Find where the given text appears and provide that cell's center as (x, y) coordinate. 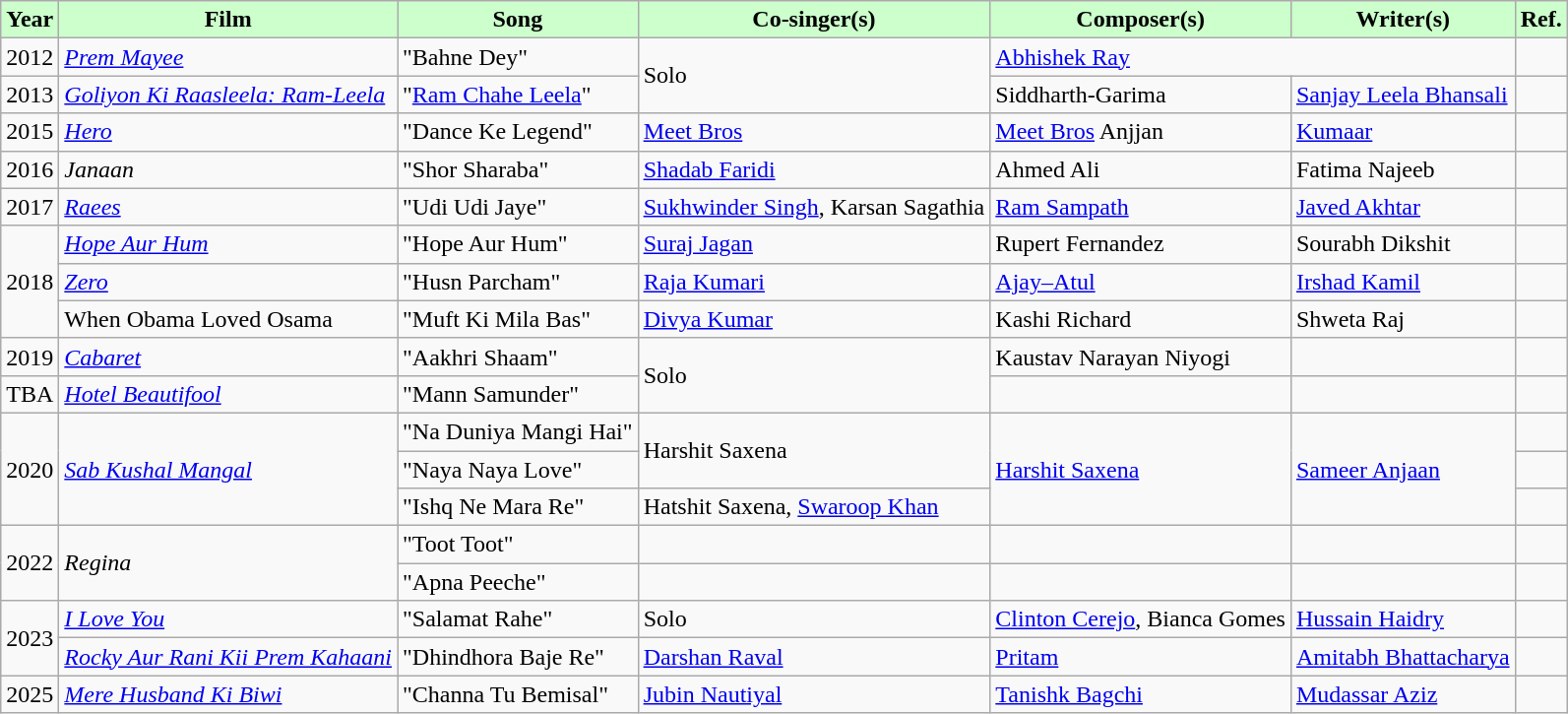
"Muft Ki Mila Bas" (518, 319)
"Udi Udi Jaye" (518, 207)
"Channa Tu Bemisal" (518, 694)
Sourabh Dikshit (1403, 244)
Kumaar (1403, 132)
TBA (30, 394)
Janaan (228, 169)
Sab Kushal Mangal (228, 469)
Meet Bros Anjjan (1141, 132)
Goliyon Ki Raasleela: Ram-Leela (228, 95)
Hope Aur Hum (228, 244)
"Na Duniya Mangi Hai" (518, 431)
Jubin Nautiyal (814, 694)
Shweta Raj (1403, 319)
Film (228, 20)
Cabaret (228, 357)
2012 (30, 57)
"Dhindhora Baje Re" (518, 657)
Abhishek Ray (1252, 57)
Zero (228, 282)
Year (30, 20)
Prem Mayee (228, 57)
"Apna Peeche" (518, 582)
Tanishk Bagchi (1141, 694)
"Dance Ke Legend" (518, 132)
Hatshit Saxena, Swaroop Khan (814, 507)
Suraj Jagan (814, 244)
Shadab Faridi (814, 169)
Irshad Kamil (1403, 282)
Hussain Haidry (1403, 619)
Composer(s) (1141, 20)
2015 (30, 132)
Sanjay Leela Bhansali (1403, 95)
Raees (228, 207)
Writer(s) (1403, 20)
Raja Kumari (814, 282)
Javed Akhtar (1403, 207)
Mudassar Aziz (1403, 694)
"Hope Aur Hum" (518, 244)
Kaustav Narayan Niyogi (1141, 357)
Song (518, 20)
Sameer Anjaan (1403, 469)
Pritam (1141, 657)
Fatima Najeeb (1403, 169)
"Salamat Rahe" (518, 619)
2025 (30, 694)
"Shor Sharaba" (518, 169)
Ahmed Ali (1141, 169)
Mere Husband Ki Biwi (228, 694)
2018 (30, 282)
Ref. (1541, 20)
Siddharth-Garima (1141, 95)
"Toot Toot" (518, 545)
Amitabh Bhattacharya (1403, 657)
Ajay–Atul (1141, 282)
Sukhwinder Singh, Karsan Sagathia (814, 207)
Hotel Beautifool (228, 394)
Ram Sampath (1141, 207)
2020 (30, 469)
I Love You (228, 619)
2016 (30, 169)
Meet Bros (814, 132)
Rocky Aur Rani Kii Prem Kahaani (228, 657)
"Naya Naya Love" (518, 470)
"Mann Samunder" (518, 394)
"Ram Chahe Leela" (518, 95)
When Obama Loved Osama (228, 319)
Regina (228, 563)
2013 (30, 95)
Divya Kumar (814, 319)
Kashi Richard (1141, 319)
Clinton Cerejo, Bianca Gomes (1141, 619)
"Husn Parcham" (518, 282)
"Aakhri Shaam" (518, 357)
Hero (228, 132)
2017 (30, 207)
2019 (30, 357)
Co-singer(s) (814, 20)
2022 (30, 563)
2023 (30, 638)
Darshan Raval (814, 657)
"Bahne Dey" (518, 57)
"Ishq Ne Mara Re" (518, 507)
Rupert Fernandez (1141, 244)
